From the cell containing the given text, extract its center point as (x, y) coordinate. 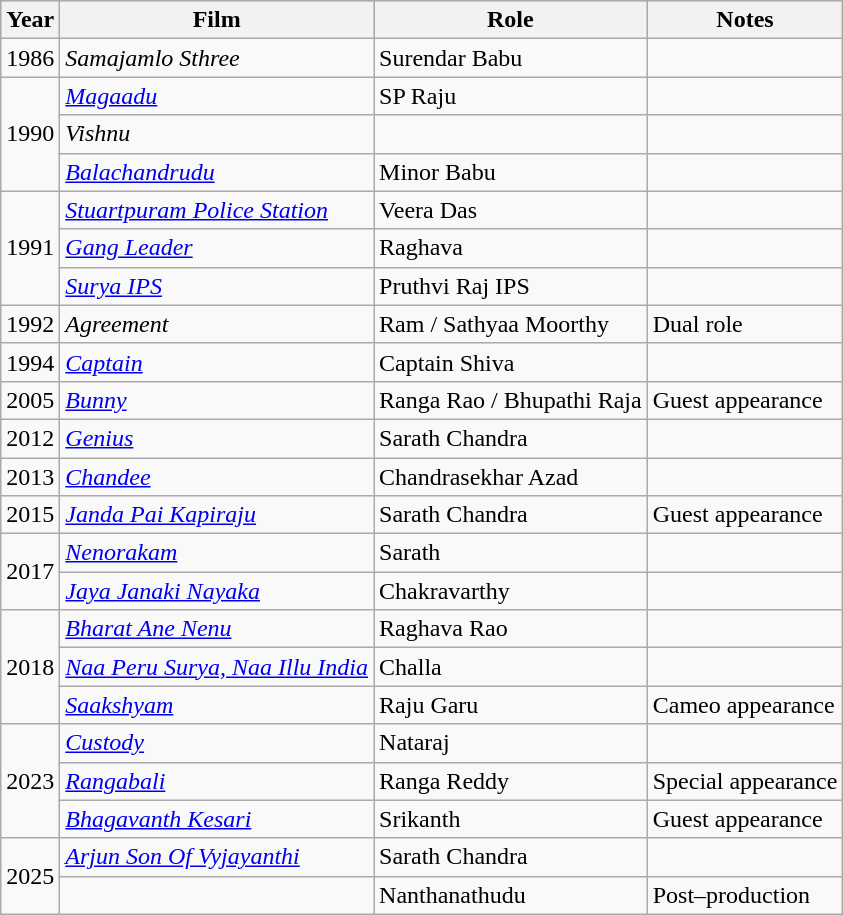
Challa (511, 667)
Chandee (217, 477)
Veera Das (511, 210)
Jaya Janaki Nayaka (217, 591)
1992 (30, 324)
Captain Shiva (511, 362)
2025 (30, 876)
Nataraj (511, 743)
2023 (30, 781)
2015 (30, 515)
Nenorakam (217, 553)
Arjun Son Of Vyjayanthi (217, 857)
Srikanth (511, 819)
1994 (30, 362)
Notes (745, 20)
Stuartpuram Police Station (217, 210)
2005 (30, 400)
2018 (30, 667)
2017 (30, 572)
Bunny (217, 400)
2012 (30, 438)
1986 (30, 58)
Agreement (217, 324)
Special appearance (745, 781)
Cameo appearance (745, 705)
Naa Peru Surya, Naa Illu India (217, 667)
Samajamlo Sthree (217, 58)
Rangabali (217, 781)
Raghava Rao (511, 629)
Vishnu (217, 134)
Year (30, 20)
Nanthanathudu (511, 895)
Sarath (511, 553)
SP Raju (511, 96)
Ranga Reddy (511, 781)
1990 (30, 134)
Balachandrudu (217, 172)
Film (217, 20)
Surya IPS (217, 286)
Dual role (745, 324)
Magaadu (217, 96)
Chandrasekhar Azad (511, 477)
Janda Pai Kapiraju (217, 515)
Genius (217, 438)
Captain (217, 362)
Role (511, 20)
Raju Garu (511, 705)
1991 (30, 248)
Gang Leader (217, 248)
Ram / Sathyaa Moorthy (511, 324)
Minor Babu (511, 172)
Bharat Ane Nenu (217, 629)
Ranga Rao / Bhupathi Raja (511, 400)
Chakravarthy (511, 591)
Bhagavanth Kesari (217, 819)
Surendar Babu (511, 58)
Custody (217, 743)
Saakshyam (217, 705)
2013 (30, 477)
Raghava (511, 248)
Post–production (745, 895)
Pruthvi Raj IPS (511, 286)
